Capture the cell that displays the provided text and extract its [X, Y] central coordinate. 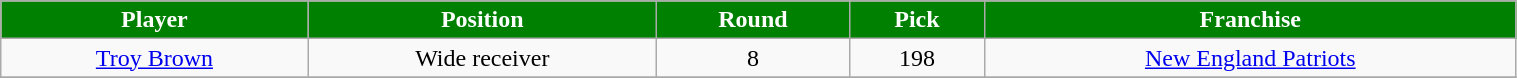
Franchise [1251, 20]
198 [916, 58]
Wide receiver [482, 58]
Troy Brown [154, 58]
Round [754, 20]
Position [482, 20]
New England Patriots [1251, 58]
Pick [916, 20]
8 [754, 58]
Player [154, 20]
